Locate the cell with the specified text and output its [X, Y] center coordinate. 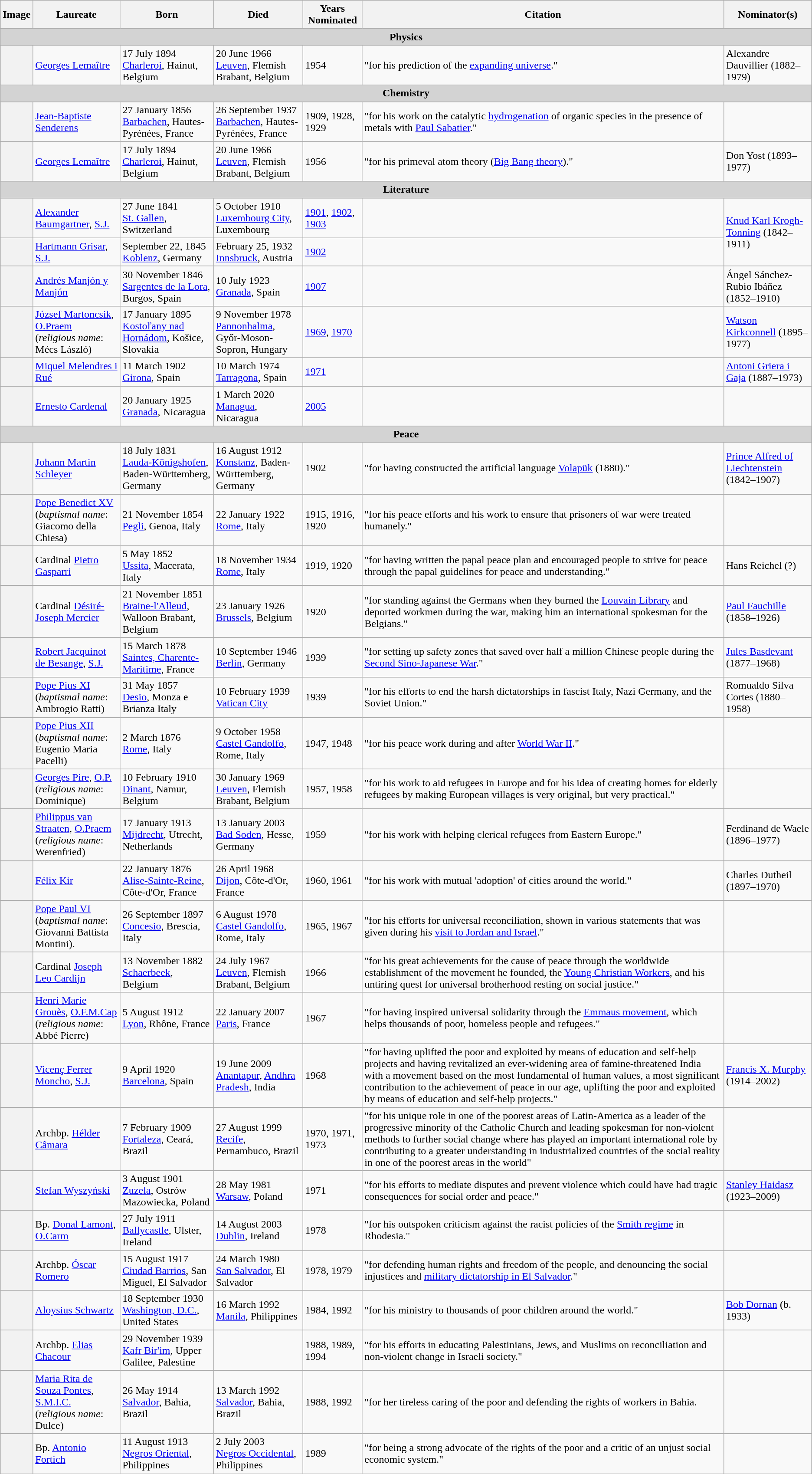
Aloysius Schwartz [76, 1310]
Johann Martin Schleyer [76, 469]
5 October 1910 Luxembourg City, Luxembourg [258, 218]
5 August 1912 Lyon, Rhône, France [167, 1018]
10 July 1923 Granada, Spain [258, 286]
27 August 1999 Recife, Pernambuco, Brazil [258, 1139]
1920 [332, 612]
"for having constructed the artificial language Volapük (1880)." [543, 469]
14 August 2003 Dublin, Ireland [258, 1231]
27 June 1841 St. Gallen, Switzerland [167, 218]
2005 [332, 406]
26 September 1897 Concesio, Brescia, Italy [167, 926]
Jules Basdevant (1877–1968) [768, 657]
10 September 1946 Berlin, Germany [258, 657]
Archbp. Óscar Romero [76, 1270]
26 September 1937 Barbachen, Hautes-Pyrénées, France [258, 121]
Don Yost (1893–1977) [768, 161]
Charles Dutheil (1897–1970) [768, 880]
1966 [332, 972]
Georges Pire, O.P. (religious name: Dominique) [76, 789]
"for setting up safety zones that saved over half a million Chinese people during the Second Sino-Japanese War." [543, 657]
22 January 1876 Alise-Sainte-Reine, Côte-d'Or, France [167, 880]
21 November 1854 Pegli, Genoa, Italy [167, 520]
Cardinal Joseph Leo Cardijn [76, 972]
Pope Benedict XV (baptismal name: Giacomo della Chiesa) [76, 520]
Bp. Donal Lamont, O.Carm [76, 1231]
1907 [332, 286]
Years Nominated [332, 15]
15 March 1878 Saintes, Charente-Maritime, France [167, 657]
30 January 1969 Leuven, Flemish Brabant, Belgium [258, 789]
Ángel Sánchez-Rubio Ibáñez (1852–1910) [768, 286]
"for his work with mutual 'adoption' of cities around the world." [543, 880]
Archbp. Hélder Câmara [76, 1139]
1956 [332, 161]
Laureate [76, 15]
1967 [332, 1018]
1960, 1961 [332, 880]
10 February 1939 Vatican City [258, 697]
1957, 1958 [332, 789]
Philippus van Straaten, O.Praem (religious name: Werenfried) [76, 835]
1969, 1970 [332, 332]
18 November 1934 Rome, Italy [258, 566]
Pope Paul VI (baptismal name: Giovanni Battista Montini). [76, 926]
2 July 2003 Negros Occidental, Philippines [258, 1454]
11 March 1902 Girona, Spain [167, 371]
1954 [332, 65]
24 July 1967 Leuven, Flemish Brabant, Belgium [258, 972]
1919, 1920 [332, 566]
Knud Karl Krogh-Tonning (1842–1911) [768, 232]
Died [258, 15]
18 September 1930 Washington, D.C., United States [167, 1310]
Maria Rita de Souza Pontes, S.M.I.C. (religious name: Dulce) [76, 1402]
29 November 1939 Kafr Bir'im, Upper Galilee, Palestine [167, 1350]
"for having inspired universal solidarity through the Emmaus movement, which helps thousands of poor, homeless people and refugees." [543, 1018]
Romualdo Silva Cortes (1880–1958) [768, 697]
"for his efforts to mediate disputes and prevent violence which could have had tragic consequences for social order and peace." [543, 1191]
"for his efforts in educating Palestinians, Jews, and Muslims on reconciliation and non-violent change in Israeli society." [543, 1350]
Pope Pius XII (baptismal name: Eugenio Maria Pacelli) [76, 743]
February 25, 1932 Innsbruck, Austria [258, 252]
1959 [332, 835]
1947, 1948 [332, 743]
16 March 1992 Manila, Philippines [258, 1310]
1984, 1992 [332, 1310]
"for his outspoken criticism against the racist policies of the Smith regime in Rhodesia." [543, 1231]
Alexandre Dauvillier (1882–1979) [768, 65]
Robert Jacquinot de Besange, S.J. [76, 657]
1 March 2020 Managua, Nicaragua [258, 406]
16 August 1912 Konstanz, Baden-Württemberg, Germany [258, 469]
Stanley Haidasz (1923–2009) [768, 1191]
Hans Reichel (?) [768, 566]
1988, 1989, 1994 [332, 1350]
1978 [332, 1231]
Nominator(s) [768, 15]
"for defending human rights and freedom of the people, and denouncing the social injustices and military dictatorship in El Salvador." [543, 1270]
Prince Alfred of Liechtenstein (1842–1907) [768, 469]
22 January 2007 Paris, France [258, 1018]
"for his ministry to thousands of poor children around the world." [543, 1310]
"for being a strong advocate of the rights of the poor and a critic of an unjust social economic system." [543, 1454]
Antoni Griera i Gaja (1887–1973) [768, 371]
23 January 1926 Brussels, Belgium [258, 612]
Andrés Manjón y Manjón [76, 286]
13 January 2003 Bad Soden, Hesse, Germany [258, 835]
15 August 1917 Ciudad Barrios, San Miguel, El Salvador [167, 1270]
13 March 1992 Salvador, Bahia, Brazil [258, 1402]
27 July 1911 Ballycastle, Ulster, Ireland [167, 1231]
Jean-Baptiste Senderens [76, 121]
1989 [332, 1454]
24 March 1980 San Salvador, El Salvador [258, 1270]
Bob Dornan (b. 1933) [768, 1310]
Archbp. Elias Chacour [76, 1350]
Stefan Wyszyński [76, 1191]
Born [167, 15]
Physics [406, 37]
Félix Kir [76, 880]
Bp. Antonio Fortich [76, 1454]
1901, 1902, 1903 [332, 218]
Hartmann Grisar, S.J. [76, 252]
Cardinal Désiré-Joseph Mercier [76, 612]
"for having written the papal peace plan and encouraged people to strive for peace through the papal guidelines for peace and understanding." [543, 566]
27 January 1856 Barbachen, Hautes-Pyrénées, France [167, 121]
"for his work with helping clerical refugees from Eastern Europe." [543, 835]
September 22, 1845 Koblenz, Germany [167, 252]
6 August 1978 Castel Gandolfo, Rome, Italy [258, 926]
Ferdinand de Waele (1896–1977) [768, 835]
2 March 1876 Rome, Italy [167, 743]
17 January 1913 Mijdrecht, Utrecht, Netherlands [167, 835]
"for his prediction of the expanding universe." [543, 65]
"for his efforts for universal reconciliation, shown in various statements that was given during his visit to Jordan and Israel." [543, 926]
Miquel Melendres i Rué [76, 371]
Francis X. Murphy (1914–2002) [768, 1075]
"for his work on the catalytic hydrogenation of organic species in the presence of metals with Paul Sabatier." [543, 121]
1970, 1971, 1973 [332, 1139]
9 November 1978 Pannonhalma, Győr-Moson-Sopron, Hungary [258, 332]
Image [16, 15]
1915, 1916, 1920 [332, 520]
31 May 1857 Desio, Monza e Brianza Italy [167, 697]
Paul Fauchille (1858–1926) [768, 612]
"for his efforts to end the harsh dictatorships in fascist Italy, Nazi Germany, and the Soviet Union." [543, 697]
26 May 1914 Salvador, Bahia, Brazil [167, 1402]
Alexander Baumgartner, S.J. [76, 218]
Cardinal Pietro Gasparri [76, 566]
17 January 1895 Kostoľany nad Hornádom, Košice, Slovakia [167, 332]
9 April 1920 Barcelona, Spain [167, 1075]
22 January 1922 Rome, Italy [258, 520]
Literature [406, 190]
13 November 1882 Schaerbeek, Belgium [167, 972]
Pope Pius XI (baptismal name: Ambrogio Ratti) [76, 697]
"for his primeval atom theory (Big Bang theory)." [543, 161]
10 February 1910 Dinant, Namur, Belgium [167, 789]
"for his peace efforts and his work to ensure that prisoners of war were treated humanely." [543, 520]
19 June 2009 Anantapur, Andhra Pradesh, India [258, 1075]
3 August 1901 Zuzela, Ostrów Mazowiecka, Poland [167, 1191]
5 May 1852 Ussita, Macerata, Italy [167, 566]
1968 [332, 1075]
30 November 1846 Sargentes de la Lora, Burgos, Spain [167, 286]
Watson Kirkconnell (1895–1977) [768, 332]
"for her tireless caring of the poor and defending the rights of workers in Bahia. [543, 1402]
József Martoncsik, O.Praem(religious name: Mécs László) [76, 332]
1988, 1992 [332, 1402]
9 October 1958 Castel Gandolfo, Rome, Italy [258, 743]
7 February 1909 Fortaleza, Ceará, Brazil [167, 1139]
1978, 1979 [332, 1270]
"for his peace work during and after World War II." [543, 743]
28 May 1981 Warsaw, Poland [258, 1191]
21 November 1851 Braine-l'Alleud, Walloon Brabant, Belgium [167, 612]
1965, 1967 [332, 926]
1909, 1928, 1929 [332, 121]
Vicenç Ferrer Moncho, S.J. [76, 1075]
Citation [543, 15]
Peace [406, 434]
Ernesto Cardenal [76, 406]
20 January 1925 Granada, Nicaragua [167, 406]
18 July 1831 Lauda-Königshofen, Baden-Württemberg, Germany [167, 469]
Chemistry [406, 93]
Henri Marie Grouès, O.F.M.Cap (religious name: Abbé Pierre) [76, 1018]
11 August 1913 Negros Oriental, Philippines [167, 1454]
10 March 1974 Tarragona, Spain [258, 371]
26 April 1968 Dijon, Côte-d'Or, France [258, 880]
